Find where the given text appears and provide that cell's center as (X, Y) coordinate. 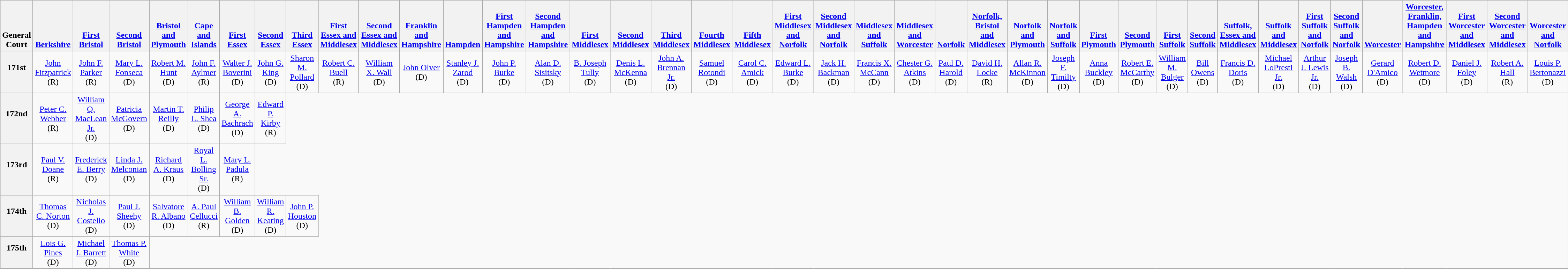
Thomas C. Norton(D) (53, 216)
Gerard D'Amico(D) (1382, 72)
Daniel J. Foley(D) (1467, 72)
John G. King(D) (271, 72)
First Suffolk and Norfolk (1315, 26)
Berkshire (53, 26)
Edward L. Burke(D) (793, 72)
Nicholas J. Costello(D) (91, 216)
General Court (17, 26)
Frederick E. Berry(D) (91, 169)
Fifth Middlesex (752, 26)
Second Hampden and Hampshire (548, 26)
Norfolk and Plymouth (1027, 26)
Royal L. Bolling Sr.(D) (204, 169)
John F. Aylmer(R) (204, 72)
Second Worcester and Middlesex (1507, 26)
Denis L. McKenna(D) (631, 72)
Paul D. Harold(D) (951, 72)
Middlesex and Suffolk (874, 26)
Robert E. McCarthy(D) (1138, 72)
Philip L. Shea(D) (204, 118)
Third Middlesex (671, 26)
Third Essex (302, 26)
Robert M. Hunt(D) (169, 72)
174th (17, 216)
Franklin and Hampshire (421, 26)
First Plymouth (1099, 26)
Richard A. Kraus(D) (169, 169)
171st (17, 72)
Robert D. Wetmore(D) (1424, 72)
Salvatore R. Albano(D) (169, 216)
Suffolk and Middlesex (1279, 26)
Joseph F. Timilty(D) (1064, 72)
Second Suffolk and Norfolk (1346, 26)
Second Suffolk (1203, 26)
Second Bristol (129, 26)
Mary L. Padula(R) (238, 169)
Anna Buckley(D) (1099, 72)
First Middlesex and Norfolk (793, 26)
Michael LoPresti Jr.(D) (1279, 72)
Second Middlesex (631, 26)
First Suffolk (1173, 26)
Carol C. Amick(D) (752, 72)
John F. Parker(R) (91, 72)
Fourth Middlesex (712, 26)
William R. Keating(D) (271, 216)
Norfolk, Bristol and Middlesex (987, 26)
Mary L. Fonseca(D) (129, 72)
William M. Bulger(D) (1173, 72)
Alan D. Sisitsky(D) (548, 72)
Bristol and Plymouth (169, 26)
William Q. MacLean Jr.(D) (91, 118)
Allan R. McKinnon(D) (1027, 72)
Norfolk and Suffolk (1064, 26)
Second Middlesex and Norfolk (834, 26)
John P. Burke(D) (504, 72)
Worcester, Franklin, Hampden and Hampshire (1424, 26)
Worcester and Norfolk (1548, 26)
David H. Locke(R) (987, 72)
Edward P. Kirby(R) (271, 118)
William B. Golden(D) (238, 216)
Walter J. Boverini(D) (238, 72)
Michael J. Barrett(D) (91, 253)
First Essex and Middlesex (338, 26)
Francis D. Doris(D) (1238, 72)
173rd (17, 169)
Chester G. Atkins(D) (915, 72)
Joseph B. Walsh(D) (1346, 72)
George A. Bachrach(D) (238, 118)
Hampden (463, 26)
John Fitzpatrick(R) (53, 72)
Peter C. Webber(R) (53, 118)
Martin T. Reilly(D) (169, 118)
Suffolk, Essex and Middlesex (1238, 26)
Thomas P. White(D) (129, 253)
First Worcester and Middlesex (1467, 26)
Bill Owens(D) (1203, 72)
175th (17, 253)
Francis X. McCann(D) (874, 72)
Sharon M. Pollard(D) (302, 72)
172nd (17, 118)
Patricia McGovern(D) (129, 118)
Second Essex and Middlesex (379, 26)
John P. Houston(D) (302, 216)
Linda J. Melconian(D) (129, 169)
Samuel Rotondi(D) (712, 72)
A. Paul Cellucci(R) (204, 216)
Norfolk (951, 26)
Cape and Islands (204, 26)
John A. Brennan Jr.(D) (671, 72)
First Essex (238, 26)
William X. Wall(D) (379, 72)
First Middlesex (590, 26)
Jack H. Backman(D) (834, 72)
Worcester (1382, 26)
Lois G. Pines(D) (53, 253)
Robert C. Buell(R) (338, 72)
John Olver(D) (421, 72)
Louis P. Bertonazzi(D) (1548, 72)
Paul J. Sheehy(D) (129, 216)
Arthur J. Lewis Jr.(D) (1315, 72)
Middlesex and Worcester (915, 26)
First Bristol (91, 26)
B. Joseph Tully(D) (590, 72)
Paul V. Doane(R) (53, 169)
Second Essex (271, 26)
Second Plymouth (1138, 26)
Stanley J. Zarod(D) (463, 72)
First Hampden and Hampshire (504, 26)
Robert A. Hall(R) (1507, 72)
